From the cell containing the given text, extract its center point as [X, Y] coordinate. 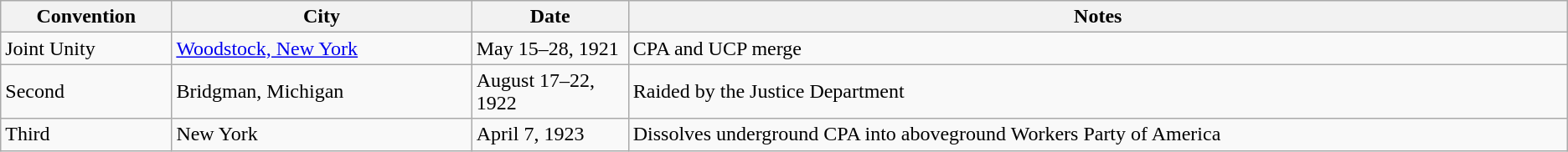
May 15–28, 1921 [549, 48]
Bridgman, Michigan [322, 92]
Notes [1097, 17]
Raided by the Justice Department [1097, 92]
April 7, 1923 [549, 134]
Date [549, 17]
Woodstock, New York [322, 48]
City [322, 17]
New York [322, 134]
Second [86, 92]
CPA and UCP merge [1097, 48]
Third [86, 134]
Joint Unity [86, 48]
Dissolves underground CPA into aboveground Workers Party of America [1097, 134]
Convention [86, 17]
August 17–22, 1922 [549, 92]
